Detect which cell encompasses the target text, then output its (X, Y) center coordinate. 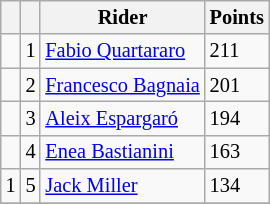
211 (237, 51)
4 (31, 152)
163 (237, 152)
3 (31, 118)
2 (31, 85)
134 (237, 186)
Francesco Bagnaia (122, 85)
Aleix Espargaró (122, 118)
194 (237, 118)
Jack Miller (122, 186)
Points (237, 17)
Enea Bastianini (122, 152)
201 (237, 85)
5 (31, 186)
Fabio Quartararo (122, 51)
Rider (122, 17)
